Scan for the cell matching the given text and deliver its (X, Y) coordinate at center. 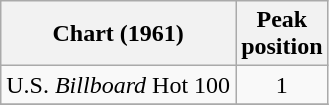
Peakposition (282, 34)
Chart (1961) (118, 34)
U.S. Billboard Hot 100 (118, 85)
1 (282, 85)
